Scan for the cell matching the given text and deliver its [x, y] coordinate at center. 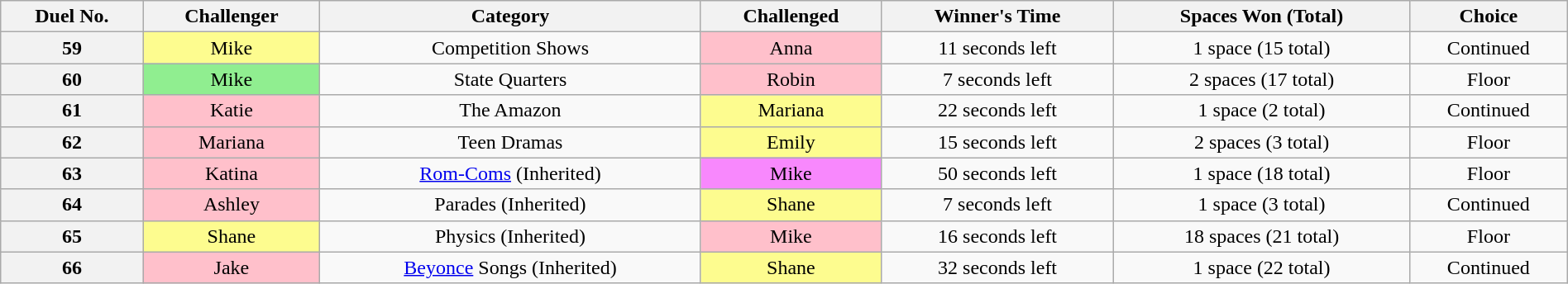
63 [72, 173]
22 seconds left [997, 111]
Challenged [791, 17]
2 spaces (17 total) [1262, 79]
State Quarters [511, 79]
1 space (2 total) [1262, 111]
1 space (18 total) [1262, 173]
1 space (22 total) [1262, 267]
Winner's Time [997, 17]
59 [72, 48]
66 [72, 267]
Competition Shows [511, 48]
15 seconds left [997, 142]
Choice [1489, 17]
Emily [791, 142]
18 spaces (21 total) [1262, 236]
2 spaces (3 total) [1262, 142]
Anna [791, 48]
64 [72, 205]
62 [72, 142]
Katie [232, 111]
1 space (3 total) [1262, 205]
Teen Dramas [511, 142]
Spaces Won (Total) [1262, 17]
Robin [791, 79]
32 seconds left [997, 267]
Parades (Inherited) [511, 205]
Challenger [232, 17]
61 [72, 111]
Category [511, 17]
Beyonce Songs (Inherited) [511, 267]
65 [72, 236]
Physics (Inherited) [511, 236]
50 seconds left [997, 173]
16 seconds left [997, 236]
Katina [232, 173]
Ashley [232, 205]
60 [72, 79]
Jake [232, 267]
Rom-Coms (Inherited) [511, 173]
1 space (15 total) [1262, 48]
The Amazon [511, 111]
Duel No. [72, 17]
11 seconds left [997, 48]
